Search for the cell housing the specified text and yield its (x, y) center coordinate. 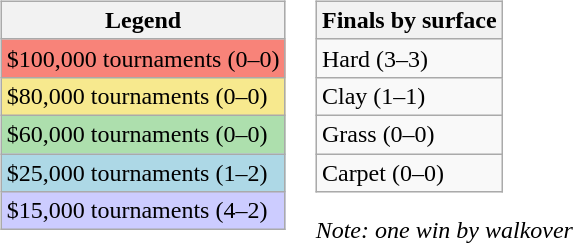
Finals by surface (409, 20)
$15,000 tournaments (4–2) (143, 211)
$25,000 tournaments (1–2) (143, 173)
$80,000 tournaments (0–0) (143, 96)
Hard (3–3) (409, 58)
Clay (1–1) (409, 96)
Grass (0–0) (409, 134)
$100,000 tournaments (0–0) (143, 58)
$60,000 tournaments (0–0) (143, 134)
Legend (143, 20)
Carpet (0–0) (409, 173)
